Provide the [X, Y] coordinate of the cell's center where the given text is located.  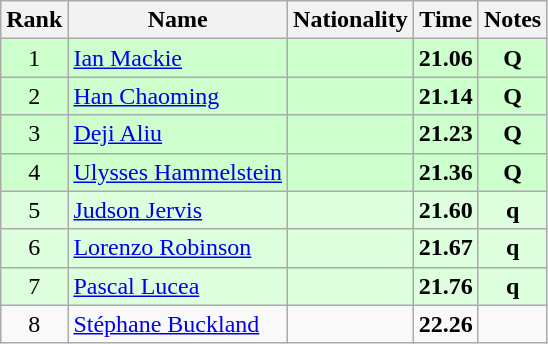
Ian Mackie [178, 58]
Judson Jervis [178, 210]
Nationality [351, 20]
8 [34, 324]
1 [34, 58]
Han Chaoming [178, 96]
21.67 [446, 248]
21.36 [446, 172]
21.76 [446, 286]
Name [178, 20]
Rank [34, 20]
Deji Aliu [178, 134]
Stéphane Buckland [178, 324]
21.06 [446, 58]
Lorenzo Robinson [178, 248]
Notes [512, 20]
Time [446, 20]
7 [34, 286]
6 [34, 248]
21.14 [446, 96]
4 [34, 172]
2 [34, 96]
21.23 [446, 134]
22.26 [446, 324]
21.60 [446, 210]
3 [34, 134]
Ulysses Hammelstein [178, 172]
5 [34, 210]
Pascal Lucea [178, 286]
